Extract the [X, Y] coordinate from the center of the cell holding the provided text.  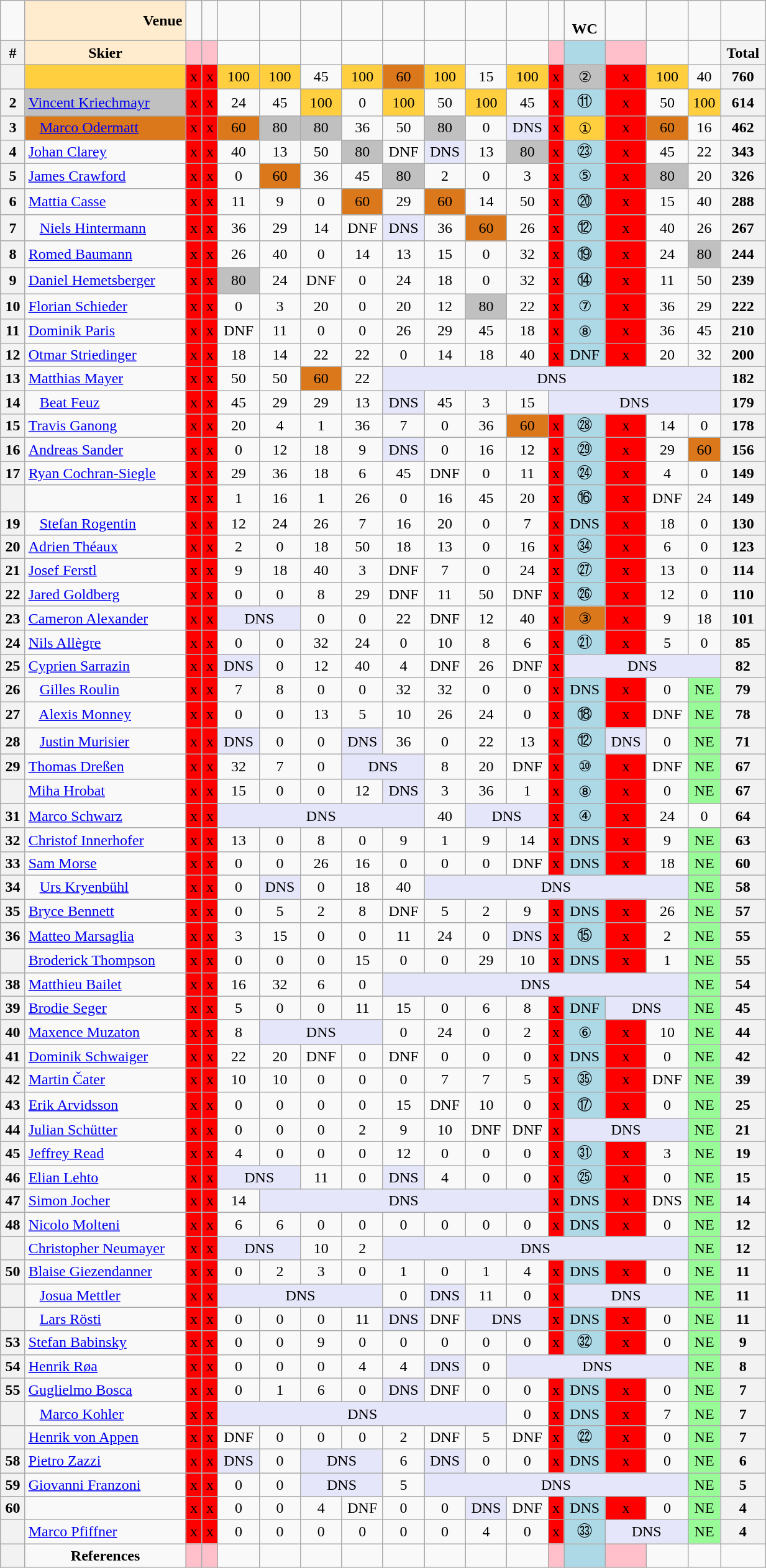
Pietro Zazzi [106, 1461]
Jeffrey Read [106, 1154]
82 [743, 666]
Simon Jocher [106, 1201]
31 [12, 816]
343 [743, 152]
㉖ [585, 594]
Marco Schwarz [106, 816]
200 [743, 355]
㉓ [585, 152]
⑱ [585, 715]
Miha Hrobat [106, 791]
47 [12, 1201]
Nils Allègre [106, 642]
Cameron Alexander [106, 619]
Josua Mettler [106, 1295]
㉗ [585, 571]
Stefan Rogentin [106, 523]
④ [585, 816]
⑦ [585, 306]
43 [12, 1105]
Marco Pfiffner [106, 1532]
㉘ [585, 426]
㉔ [585, 473]
78 [743, 715]
Beat Feuz [106, 402]
㉜ [585, 1343]
182 [743, 379]
㉑ [585, 642]
179 [743, 402]
㉕ [585, 1177]
㉞ [585, 547]
23 [12, 619]
㉒ [585, 1437]
Thomas Dreßen [106, 767]
Alexis Monney [106, 715]
Elian Lehto [106, 1177]
85 [743, 642]
Daniel Hemetsberger [106, 281]
Stefan Babinsky [106, 1343]
Otmar Striedinger [106, 355]
Sam Morse [106, 863]
Guglielmo Bosca [106, 1390]
James Crawford [106, 176]
Julian Schütter [106, 1130]
Marco Kohler [106, 1413]
Justin Murisier [106, 741]
⑩ [585, 767]
17 [12, 473]
Henrik von Appen [106, 1437]
③ [585, 619]
⑤ [585, 176]
79 [743, 689]
41 [12, 1056]
⑪ [585, 102]
Martin Čater [106, 1080]
⑥ [585, 1032]
267 [743, 229]
Adrien Théaux [106, 547]
33 [12, 863]
101 [743, 619]
46 [12, 1177]
27 [12, 715]
References [106, 1556]
Matthieu Bailet [106, 984]
Total [743, 53]
⑰ [585, 1105]
239 [743, 281]
Gilles Roulin [106, 689]
59 [12, 1485]
760 [743, 77]
244 [743, 255]
Johan Clarey [106, 152]
⑳ [585, 201]
156 [743, 450]
53 [12, 1343]
Cyprien Sarrazin [106, 666]
130 [743, 523]
Andreas Sander [106, 450]
Venue [106, 21]
Josef Ferstl [106, 571]
35 [12, 911]
# [12, 53]
114 [743, 571]
Christof Innerhofer [106, 840]
Travis Ganong [106, 426]
Urs Kryenbühl [106, 887]
614 [743, 102]
Giovanni Franzoni [106, 1485]
Maxence Muzaton [106, 1032]
210 [743, 331]
Matteo Marsaglia [106, 936]
① [585, 128]
Matthias Mayer [106, 379]
㉝ [585, 1532]
288 [743, 201]
Mattia Casse [106, 201]
Marco Odermatt [106, 128]
Nicolo Molteni [106, 1225]
Florian Schieder [106, 306]
34 [12, 887]
Christopher Neumayer [106, 1248]
⑭ [585, 281]
㉟ [585, 1080]
Lars Rösti [106, 1319]
326 [743, 176]
48 [12, 1225]
71 [743, 741]
⑲ [585, 255]
178 [743, 426]
WC [585, 21]
38 [12, 984]
63 [743, 840]
123 [743, 547]
462 [743, 128]
57 [743, 911]
Erik Arvidsson [106, 1105]
② [585, 77]
Skier [106, 53]
Ryan Cochran-Siegle [106, 473]
Henrik Røa [106, 1366]
28 [12, 741]
Blaise Giezendanner [106, 1272]
Niels Hintermann [106, 229]
Romed Baumann [106, 255]
Vincent Kriechmayr [106, 102]
Brodie Seger [106, 1008]
Dominik Paris [106, 331]
㉙ [585, 450]
㉛ [585, 1154]
Bryce Bennett [106, 911]
64 [743, 816]
Broderick Thompson [106, 961]
⑯ [585, 498]
222 [743, 306]
110 [743, 594]
Jared Goldberg [106, 594]
Dominik Schwaiger [106, 1056]
⑮ [585, 936]
